Capture the cell that displays the provided text and extract its (X, Y) central coordinate. 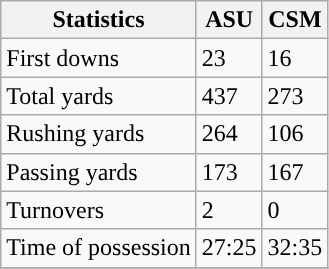
Total yards (99, 96)
106 (295, 134)
Passing yards (99, 172)
32:35 (295, 248)
167 (295, 172)
27:25 (229, 248)
CSM (295, 20)
437 (229, 96)
173 (229, 172)
2 (229, 210)
0 (295, 210)
Time of possession (99, 248)
273 (295, 96)
ASU (229, 20)
Statistics (99, 20)
Rushing yards (99, 134)
16 (295, 58)
23 (229, 58)
Turnovers (99, 210)
First downs (99, 58)
264 (229, 134)
